Pinpoint the cell where the given text exists, returning its (X, Y) midpoint coordinate. 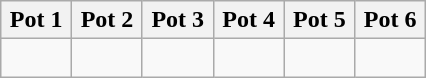
Pot 2 (108, 20)
Pot 4 (248, 20)
Pot 1 (36, 20)
Pot 3 (178, 20)
Pot 5 (320, 20)
Pot 6 (390, 20)
